Extract the (X, Y) coordinate from the center of the cell holding the provided text.  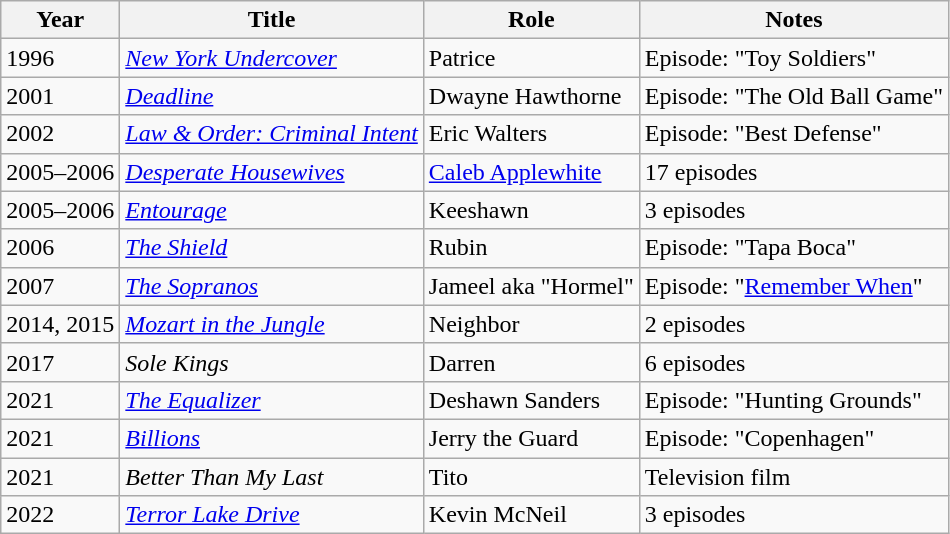
1996 (60, 58)
Caleb Applewhite (531, 172)
The Equalizer (272, 400)
Desperate Housewives (272, 172)
New York Undercover (272, 58)
2 episodes (794, 324)
17 episodes (794, 172)
The Shield (272, 248)
Sole Kings (272, 362)
Rubin (531, 248)
2001 (60, 96)
Kevin McNeil (531, 515)
6 episodes (794, 362)
Episode: "Copenhagen" (794, 438)
Tito (531, 477)
The Sopranos (272, 286)
2006 (60, 248)
2017 (60, 362)
Dwayne Hawthorne (531, 96)
Law & Order: Criminal Intent (272, 134)
Episode: "Remember When" (794, 286)
Patrice (531, 58)
Television film (794, 477)
2014, 2015 (60, 324)
2022 (60, 515)
Deadline (272, 96)
Episode: "Tapa Boca" (794, 248)
Episode: "Hunting Grounds" (794, 400)
Title (272, 20)
Keeshawn (531, 210)
Jameel aka "Hormel" (531, 286)
2002 (60, 134)
Role (531, 20)
Entourage (272, 210)
Episode: "Best Defense" (794, 134)
Eric Walters (531, 134)
Terror Lake Drive (272, 515)
Year (60, 20)
Better Than My Last (272, 477)
Darren (531, 362)
Episode: "The Old Ball Game" (794, 96)
Episode: "Toy Soldiers" (794, 58)
Mozart in the Jungle (272, 324)
Jerry the Guard (531, 438)
Billions (272, 438)
Neighbor (531, 324)
2007 (60, 286)
Deshawn Sanders (531, 400)
Notes (794, 20)
